Identify which cell holds the provided text, then report its (X, Y) central coordinate. 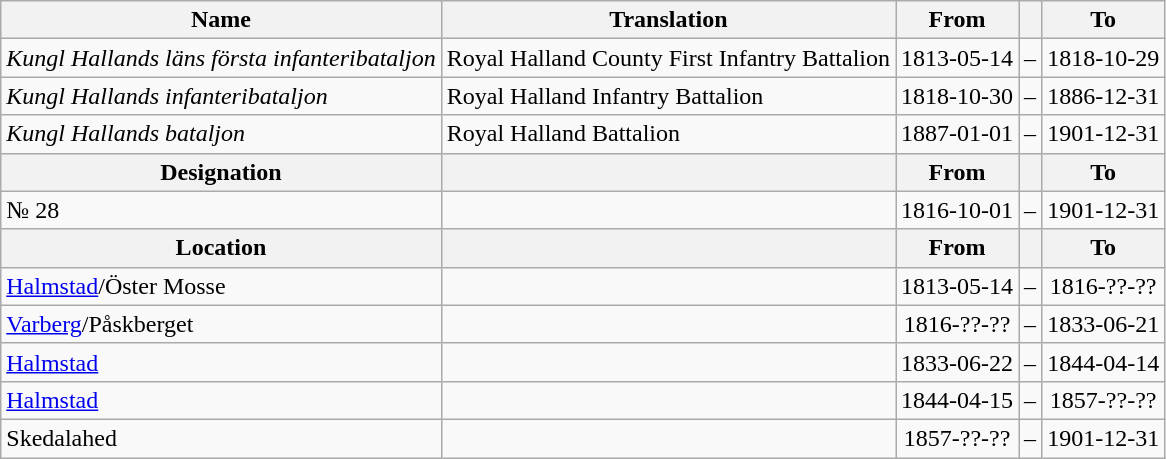
Kungl Hallands läns första infanteribataljon (221, 58)
1886-12-31 (1104, 96)
1816-10-01 (958, 210)
1833-06-22 (958, 362)
Royal Halland Infantry Battalion (668, 96)
Skedalahed (221, 438)
1818-10-30 (958, 96)
Location (221, 248)
1844-04-15 (958, 400)
1818-10-29 (1104, 58)
Name (221, 20)
Royal Halland County First Infantry Battalion (668, 58)
Designation (221, 172)
Kungl Hallands infanteribataljon (221, 96)
1887-01-01 (958, 134)
Halmstad/Öster Mosse (221, 286)
Kungl Hallands bataljon (221, 134)
1844-04-14 (1104, 362)
Royal Halland Battalion (668, 134)
№ 28 (221, 210)
1833-06-21 (1104, 324)
Translation (668, 20)
Varberg/Påskberget (221, 324)
